Capture the cell that displays the provided text and extract its (x, y) central coordinate. 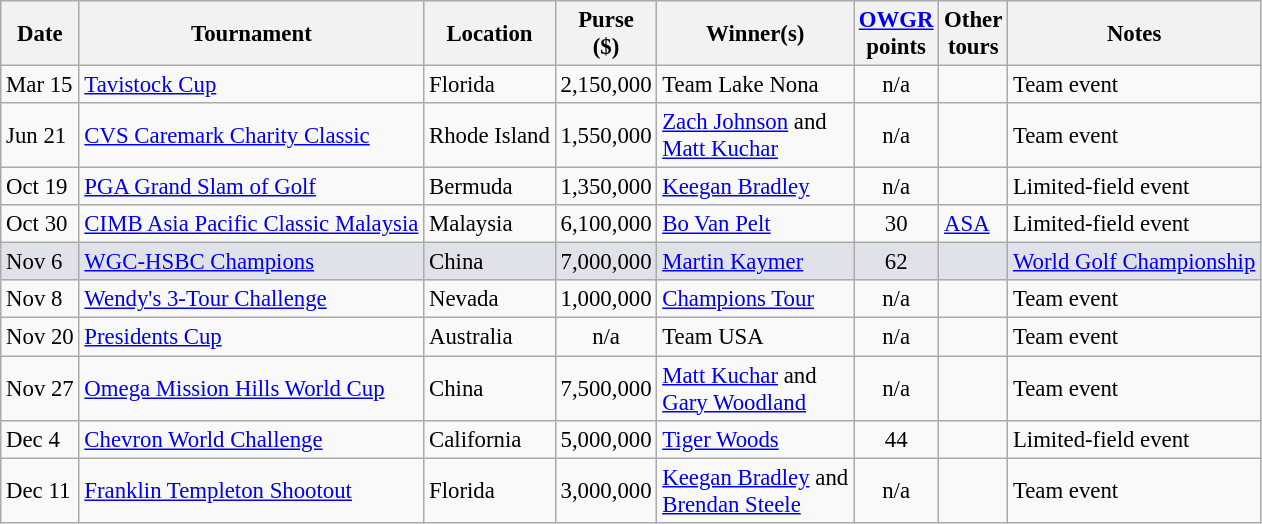
6,100,000 (606, 224)
Nov 20 (40, 337)
Date (40, 34)
Notes (1134, 34)
7,000,000 (606, 262)
1,000,000 (606, 299)
1,350,000 (606, 187)
Franklin Templeton Shootout (252, 490)
Oct 30 (40, 224)
Nevada (490, 299)
30 (896, 224)
3,000,000 (606, 490)
Team USA (756, 337)
Tournament (252, 34)
CIMB Asia Pacific Classic Malaysia (252, 224)
Nov 27 (40, 388)
Omega Mission Hills World Cup (252, 388)
Zach Johnson and Matt Kuchar (756, 136)
Dec 11 (40, 490)
Dec 4 (40, 439)
OWGRpoints (896, 34)
5,000,000 (606, 439)
Tavistock Cup (252, 85)
7,500,000 (606, 388)
Team Lake Nona (756, 85)
Winner(s) (756, 34)
World Golf Championship (1134, 262)
Nov 8 (40, 299)
PGA Grand Slam of Golf (252, 187)
Wendy's 3-Tour Challenge (252, 299)
CVS Caremark Charity Classic (252, 136)
Bo Van Pelt (756, 224)
Malaysia (490, 224)
Presidents Cup (252, 337)
2,150,000 (606, 85)
California (490, 439)
Tiger Woods (756, 439)
Keegan Bradley (756, 187)
Rhode Island (490, 136)
WGC-HSBC Champions (252, 262)
Chevron World Challenge (252, 439)
Othertours (974, 34)
1,550,000 (606, 136)
Mar 15 (40, 85)
44 (896, 439)
Bermuda (490, 187)
Nov 6 (40, 262)
Purse($) (606, 34)
ASA (974, 224)
Matt Kuchar and Gary Woodland (756, 388)
Australia (490, 337)
Champions Tour (756, 299)
62 (896, 262)
Martin Kaymer (756, 262)
Oct 19 (40, 187)
Location (490, 34)
Jun 21 (40, 136)
Keegan Bradley and Brendan Steele (756, 490)
